Return the (X, Y) coordinate for the center point of the cell that contains the specified text.  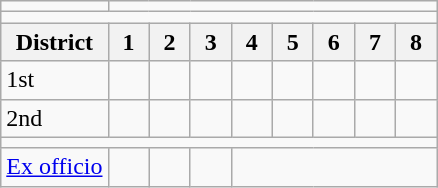
2 (170, 42)
Ex officio (54, 167)
3 (210, 42)
District (54, 42)
4 (252, 42)
1 (128, 42)
5 (292, 42)
1st (54, 80)
6 (334, 42)
8 (416, 42)
2nd (54, 118)
7 (374, 42)
